Locate the cell with the specified text and output its [X, Y] center coordinate. 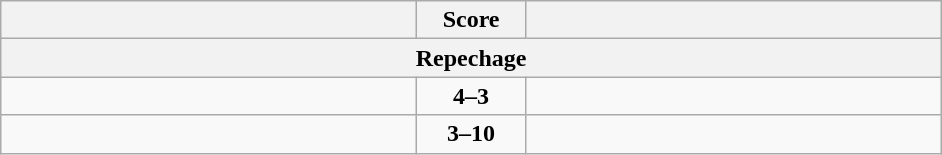
4–3 [472, 96]
3–10 [472, 134]
Score [472, 20]
Repechage [472, 58]
